Determine the [X, Y] coordinate at the center of the cell enclosing the given text.  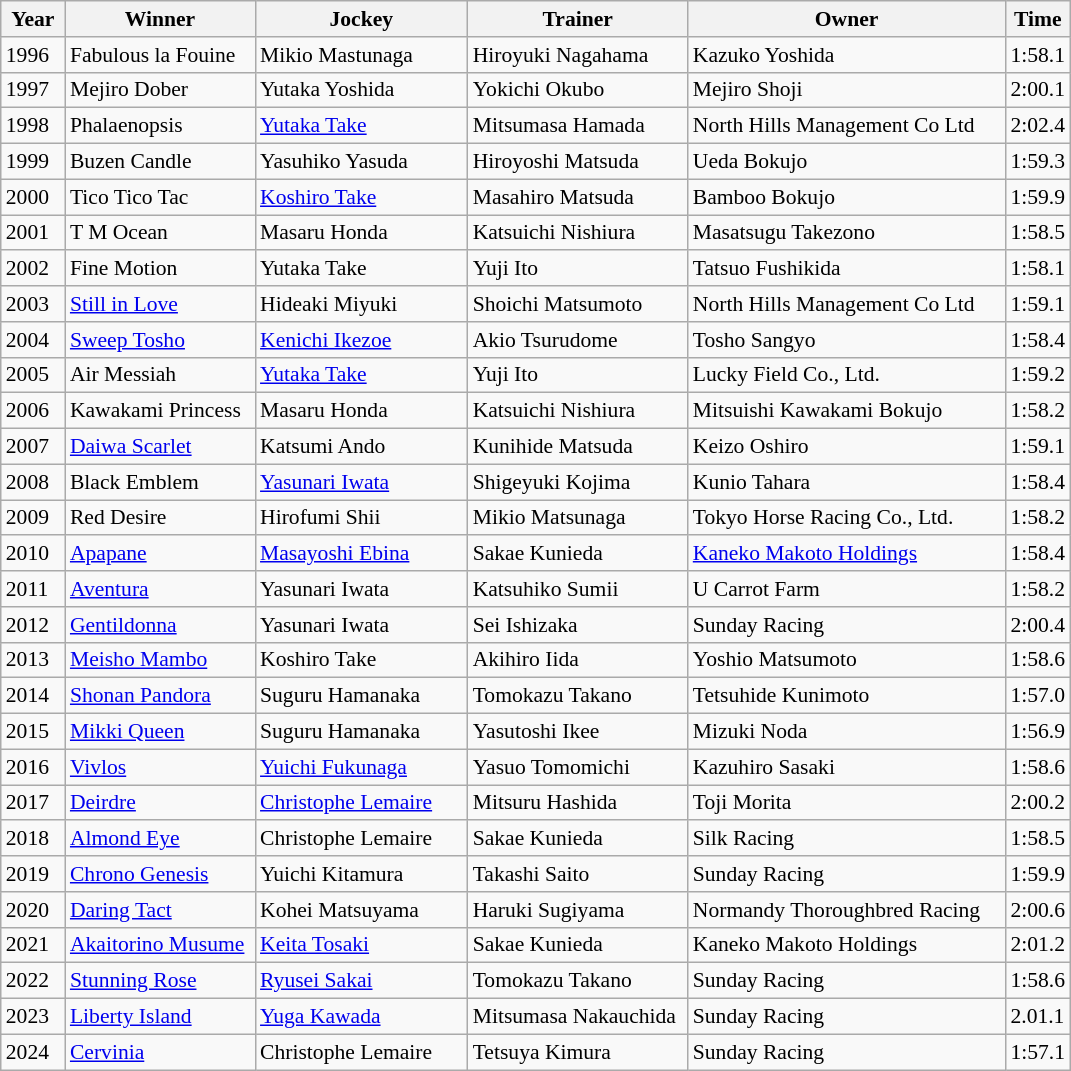
2002 [33, 269]
Masatsugu Takezono [847, 233]
1:57.0 [1038, 696]
2:00.1 [1038, 90]
Haruki Sugiyama [578, 910]
Shigeyuki Kojima [578, 482]
Katsuhiko Sumii [578, 589]
Ryusei Sakai [362, 981]
1:59.2 [1038, 375]
2016 [33, 767]
Daring Tact [160, 910]
Yokichi Okubo [578, 90]
Cervinia [160, 1052]
Yutaka Yoshida [362, 90]
Masahiro Matsuda [578, 197]
Keita Tosaki [362, 945]
2010 [33, 554]
Toji Morita [847, 803]
2:02.4 [1038, 126]
Lucky Field Co., Ltd. [847, 375]
Mitsumasa Nakauchida [578, 1017]
2004 [33, 340]
Shonan Pandora [160, 696]
2021 [33, 945]
2003 [33, 304]
2019 [33, 874]
Year [33, 19]
2018 [33, 839]
Yuichi Kitamura [362, 874]
Hirofumi Shii [362, 518]
2024 [33, 1052]
Vivlos [160, 767]
Tosho Sangyo [847, 340]
2008 [33, 482]
Kazuko Yoshida [847, 55]
Mikki Queen [160, 732]
2011 [33, 589]
Normandy Thoroughbred Racing [847, 910]
2001 [33, 233]
2.01.1 [1038, 1017]
Sei Ishizaka [578, 625]
Mizuki Noda [847, 732]
Phalaenopsis [160, 126]
2:00.6 [1038, 910]
Almond Eye [160, 839]
Akaitorino Musume [160, 945]
2012 [33, 625]
2:00.4 [1038, 625]
Mitsumasa Hamada [578, 126]
Buzen Candle [160, 162]
2006 [33, 411]
2:01.2 [1038, 945]
Owner [847, 19]
Yuga Kawada [362, 1017]
Mikio Matsunaga [578, 518]
1999 [33, 162]
1998 [33, 126]
2022 [33, 981]
Akihiro Iida [578, 660]
Mitsuishi Kawakami Bokujo [847, 411]
2005 [33, 375]
Mejiro Shoji [847, 90]
Takashi Saito [578, 874]
Still in Love [160, 304]
Bamboo Bokujo [847, 197]
Tetsuhide Kunimoto [847, 696]
Mitsuru Hashida [578, 803]
Meisho Mambo [160, 660]
Masayoshi Ebina [362, 554]
Keizo Oshiro [847, 447]
2:00.2 [1038, 803]
2000 [33, 197]
Kohei Matsuyama [362, 910]
Tatsuo Fushikida [847, 269]
Liberty Island [160, 1017]
1996 [33, 55]
Mejiro Dober [160, 90]
Kawakami Princess [160, 411]
1:56.9 [1038, 732]
Tico Tico Tac [160, 197]
Kunio Tahara [847, 482]
Silk Racing [847, 839]
Fine Motion [160, 269]
Time [1038, 19]
2017 [33, 803]
2013 [33, 660]
2015 [33, 732]
2020 [33, 910]
Hiroyoshi Matsuda [578, 162]
Sweep Tosho [160, 340]
Chrono Genesis [160, 874]
Yasuo Tomomichi [578, 767]
Shoichi Matsumoto [578, 304]
Stunning Rose [160, 981]
Daiwa Scarlet [160, 447]
Tetsuya Kimura [578, 1052]
Kunihide Matsuda [578, 447]
1:57.1 [1038, 1052]
Trainer [578, 19]
Mikio Mastunaga [362, 55]
1997 [33, 90]
Akio Tsurudome [578, 340]
Aventura [160, 589]
Deirdre [160, 803]
Air Messiah [160, 375]
Kenichi Ikezoe [362, 340]
Hideaki Miyuki [362, 304]
Hiroyuki Nagahama [578, 55]
Fabulous la Fouine [160, 55]
Yoshio Matsumoto [847, 660]
2023 [33, 1017]
Yasutoshi Ikee [578, 732]
2007 [33, 447]
Jockey [362, 19]
Katsumi Ando [362, 447]
1:59.3 [1038, 162]
Ueda Bokujo [847, 162]
2009 [33, 518]
2014 [33, 696]
Kazuhiro Sasaki [847, 767]
Red Desire [160, 518]
Winner [160, 19]
T M Ocean [160, 233]
Yuichi Fukunaga [362, 767]
Apapane [160, 554]
Tokyo Horse Racing Co., Ltd. [847, 518]
Gentildonna [160, 625]
U Carrot Farm [847, 589]
Yasuhiko Yasuda [362, 162]
Black Emblem [160, 482]
